Scan for the cell matching the given text and deliver its (X, Y) coordinate at center. 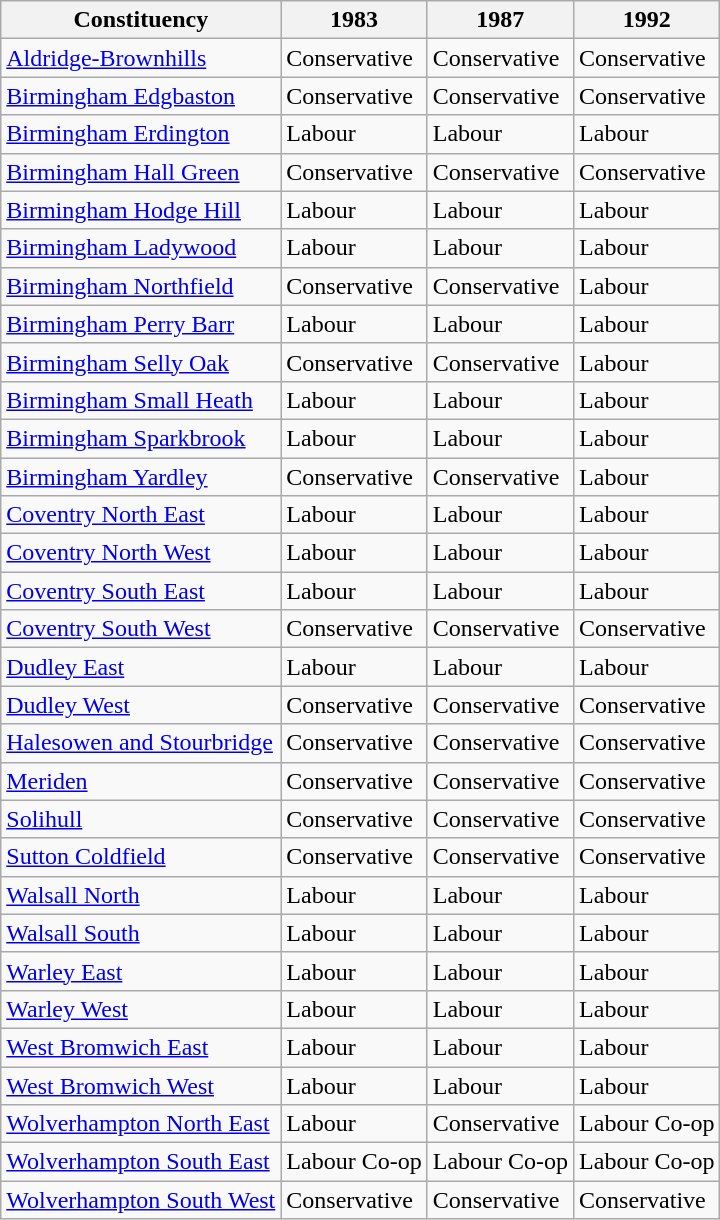
West Bromwich West (141, 1085)
Halesowen and Stourbridge (141, 743)
West Bromwich East (141, 1047)
Birmingham Erdington (141, 134)
Birmingham Hall Green (141, 172)
Aldridge-Brownhills (141, 58)
Warley West (141, 1009)
Birmingham Hodge Hill (141, 210)
Birmingham Northfield (141, 286)
Solihull (141, 819)
Birmingham Yardley (141, 477)
Meriden (141, 781)
Dudley West (141, 705)
Coventry North West (141, 553)
1987 (500, 20)
Coventry South West (141, 629)
Birmingham Edgbaston (141, 96)
Birmingham Sparkbrook (141, 438)
Wolverhampton South West (141, 1200)
1992 (647, 20)
Wolverhampton South East (141, 1162)
Wolverhampton North East (141, 1124)
Constituency (141, 20)
Walsall North (141, 895)
Birmingham Ladywood (141, 248)
Warley East (141, 971)
Coventry North East (141, 515)
Coventry South East (141, 591)
Sutton Coldfield (141, 857)
Dudley East (141, 667)
Birmingham Perry Barr (141, 324)
1983 (354, 20)
Birmingham Selly Oak (141, 362)
Walsall South (141, 933)
Birmingham Small Heath (141, 400)
